Return [x, y] of the center of cell containing provided text 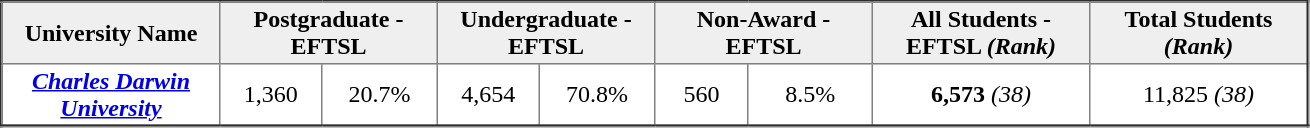
560 [702, 95]
University Name [111, 33]
20.7% [380, 95]
All Students - EFTSL (Rank) [981, 33]
8.5% [810, 95]
Non-Award - EFTSL [764, 33]
Postgraduate - EFTSL [329, 33]
4,654 [488, 95]
1,360 [271, 95]
Charles Darwin University [111, 95]
Total Students (Rank) [1199, 33]
70.8% [596, 95]
Undergraduate - EFTSL [546, 33]
6,573 (38) [981, 95]
11,825 (38) [1199, 95]
